Capture the cell that displays the provided text and extract its [X, Y] central coordinate. 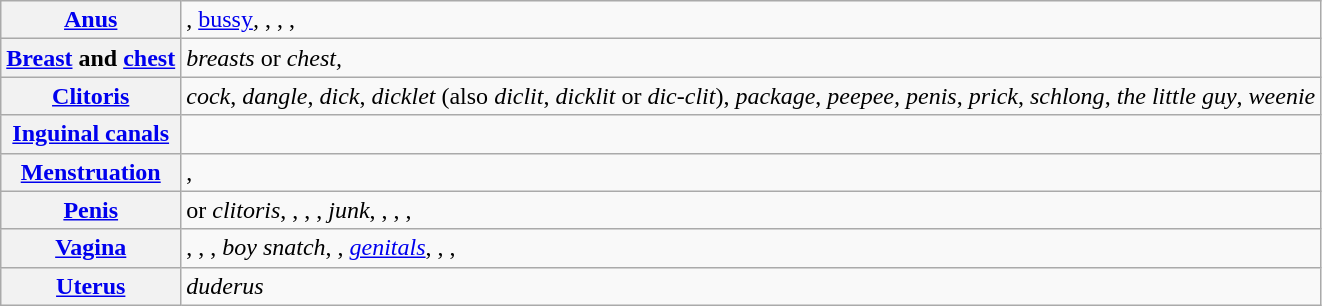
Vagina [91, 248]
, [751, 172]
Inguinal canals [91, 134]
cock, dangle, dick, dicklet (also diclit, dicklit or dic-clit), package, peepee, penis, prick, schlong, the little guy, weenie [751, 96]
Penis [91, 210]
Breast and chest [91, 58]
Clitoris [91, 96]
Menstruation [91, 172]
, bussy, , , , [751, 20]
breasts or chest, [751, 58]
Uterus [91, 286]
duderus [751, 286]
, , , boy snatch, , genitals, , , [751, 248]
or clitoris, , , , junk, , , , [751, 210]
Anus [91, 20]
